Provide the (x, y) coordinate of the cell's center where the given text is located.  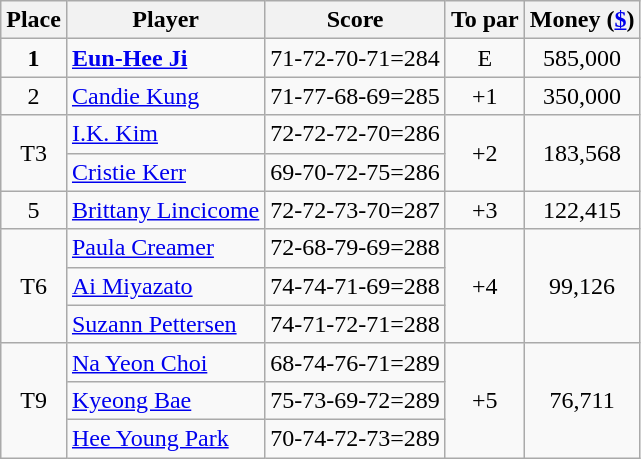
71-77-68-69=285 (356, 96)
To par (484, 20)
T9 (34, 400)
Eun-Hee Ji (165, 58)
Hee Young Park (165, 438)
Kyeong Bae (165, 400)
Player (165, 20)
+2 (484, 153)
Paula Creamer (165, 248)
183,568 (582, 153)
Candie Kung (165, 96)
+5 (484, 400)
I.K. Kim (165, 134)
68-74-76-71=289 (356, 362)
74-71-72-71=288 (356, 324)
Money ($) (582, 20)
70-74-72-73=289 (356, 438)
Brittany Lincicome (165, 210)
Place (34, 20)
75-73-69-72=289 (356, 400)
Na Yeon Choi (165, 362)
+4 (484, 286)
5 (34, 210)
T3 (34, 153)
350,000 (582, 96)
1 (34, 58)
Score (356, 20)
72-68-79-69=288 (356, 248)
99,126 (582, 286)
+1 (484, 96)
2 (34, 96)
74-74-71-69=288 (356, 286)
E (484, 58)
76,711 (582, 400)
72-72-73-70=287 (356, 210)
71-72-70-71=284 (356, 58)
+3 (484, 210)
Cristie Kerr (165, 172)
Suzann Pettersen (165, 324)
122,415 (582, 210)
72-72-72-70=286 (356, 134)
T6 (34, 286)
585,000 (582, 58)
69-70-72-75=286 (356, 172)
Ai Miyazato (165, 286)
